Pinpoint the cell where the given text exists, returning its (x, y) midpoint coordinate. 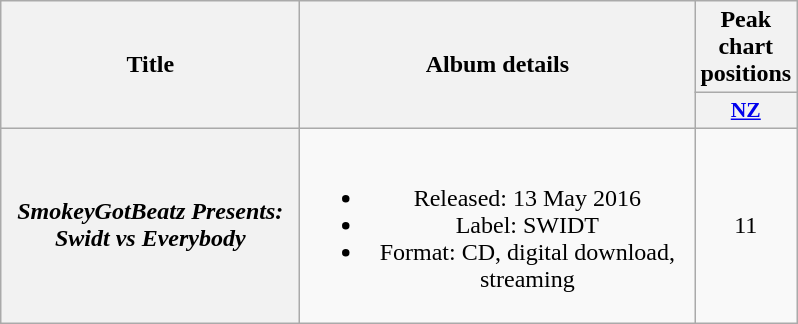
11 (746, 225)
Title (150, 65)
Peak chart positions (746, 47)
Album details (498, 65)
NZ (746, 111)
Released: 13 May 2016Label: SWIDTFormat: CD, digital download, streaming (498, 225)
SmokeyGotBeatz Presents: Swidt vs Everybody (150, 225)
